Pinpoint the cell where the given text exists, returning its (X, Y) midpoint coordinate. 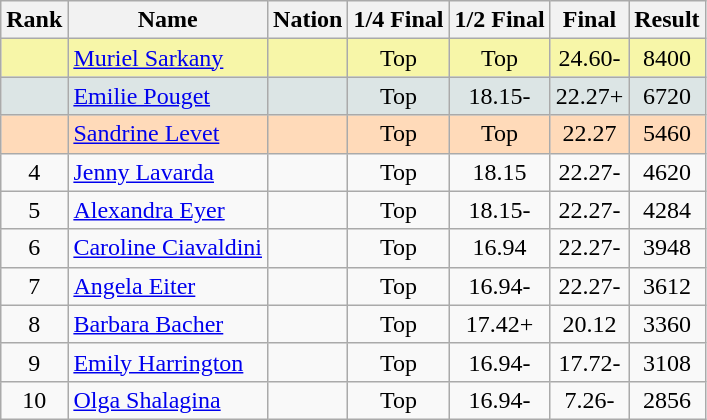
10 (34, 400)
Muriel Sarkany (168, 58)
4284 (667, 210)
7.26- (590, 400)
8 (34, 324)
18.15 (500, 172)
16.94 (500, 248)
2856 (667, 400)
6 (34, 248)
3612 (667, 286)
Alexandra Eyer (168, 210)
4620 (667, 172)
22.27 (590, 134)
Angela Eiter (168, 286)
1/4 Final (398, 20)
1/2 Final (500, 20)
Final (590, 20)
9 (34, 362)
5460 (667, 134)
24.60- (590, 58)
Olga Shalagina (168, 400)
5 (34, 210)
Name (168, 20)
Barbara Bacher (168, 324)
Emilie Pouget (168, 96)
6720 (667, 96)
3108 (667, 362)
7 (34, 286)
20.12 (590, 324)
17.72- (590, 362)
Caroline Ciavaldini (168, 248)
Sandrine Levet (168, 134)
Emily Harrington (168, 362)
3948 (667, 248)
4 (34, 172)
3360 (667, 324)
Result (667, 20)
22.27+ (590, 96)
Jenny Lavarda (168, 172)
Nation (308, 20)
17.42+ (500, 324)
8400 (667, 58)
Rank (34, 20)
